Provide the (x, y) coordinate of the cell's center where the given text is located.  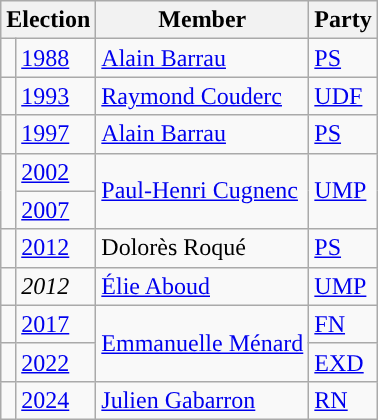
Élie Aboud (202, 286)
FN (343, 324)
UDF (343, 96)
Party (343, 20)
Paul-Henri Cugnenc (202, 191)
Julien Gabarron (202, 400)
1993 (56, 96)
1988 (56, 58)
EXD (343, 362)
1997 (56, 134)
2017 (56, 324)
2022 (56, 362)
Raymond Couderc (202, 96)
2024 (56, 400)
Election (48, 20)
2007 (56, 210)
2002 (56, 172)
Member (202, 20)
Dolorès Roqué (202, 248)
Emmanuelle Ménard (202, 343)
RN (343, 400)
